Extract the (X, Y) coordinate from the center of the cell holding the provided text.  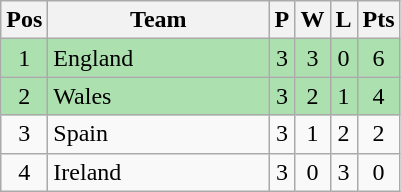
Team (158, 20)
6 (378, 58)
Ireland (158, 172)
Pos (24, 20)
W (312, 20)
Spain (158, 134)
P (282, 20)
Pts (378, 20)
Wales (158, 96)
L (344, 20)
England (158, 58)
